Find where the given text appears and provide that cell's center as (x, y) coordinate. 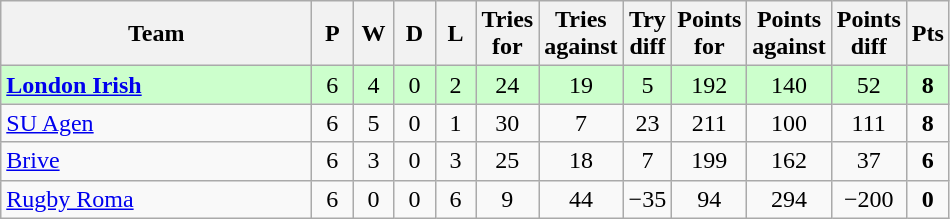
23 (648, 123)
111 (868, 123)
−35 (648, 199)
18 (581, 161)
Brive (156, 161)
Team (156, 34)
162 (789, 161)
Rugby Roma (156, 199)
192 (710, 85)
Tries against (581, 34)
SU Agen (156, 123)
P (332, 34)
L (456, 34)
D (414, 34)
211 (710, 123)
1 (456, 123)
294 (789, 199)
Pts (928, 34)
30 (508, 123)
Try diff (648, 34)
W (374, 34)
140 (789, 85)
94 (710, 199)
Tries for (508, 34)
4 (374, 85)
Points for (710, 34)
19 (581, 85)
2 (456, 85)
37 (868, 161)
Points diff (868, 34)
52 (868, 85)
100 (789, 123)
44 (581, 199)
Points against (789, 34)
199 (710, 161)
25 (508, 161)
−200 (868, 199)
9 (508, 199)
24 (508, 85)
London Irish (156, 85)
